Identify which cell holds the provided text, then report its [x, y] central coordinate. 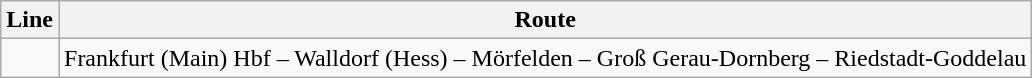
Frankfurt (Main) Hbf – Walldorf (Hess) – Mörfelden – Groß Gerau-Dornberg – Riedstadt-Goddelau [544, 58]
Line [30, 20]
Route [544, 20]
